Extract the [X, Y] coordinate from the center of the cell holding the provided text.  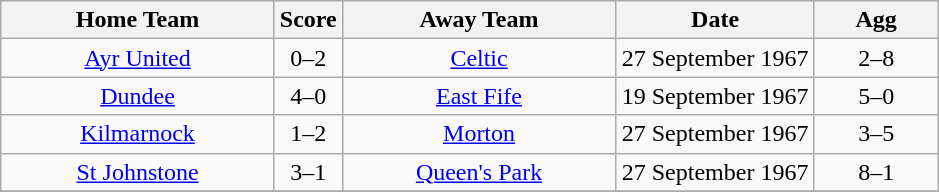
Score [308, 20]
Ayr United [138, 58]
East Fife [479, 96]
0–2 [308, 58]
3–1 [308, 172]
Kilmarnock [138, 134]
St Johnstone [138, 172]
4–0 [308, 96]
Queen's Park [479, 172]
8–1 [876, 172]
Morton [479, 134]
Home Team [138, 20]
5–0 [876, 96]
Dundee [138, 96]
2–8 [876, 58]
Celtic [479, 58]
3–5 [876, 134]
19 September 1967 [716, 96]
Away Team [479, 20]
Date [716, 20]
Agg [876, 20]
1–2 [308, 134]
